Return the (X, Y) coordinate for the center point of the cell that contains the specified text.  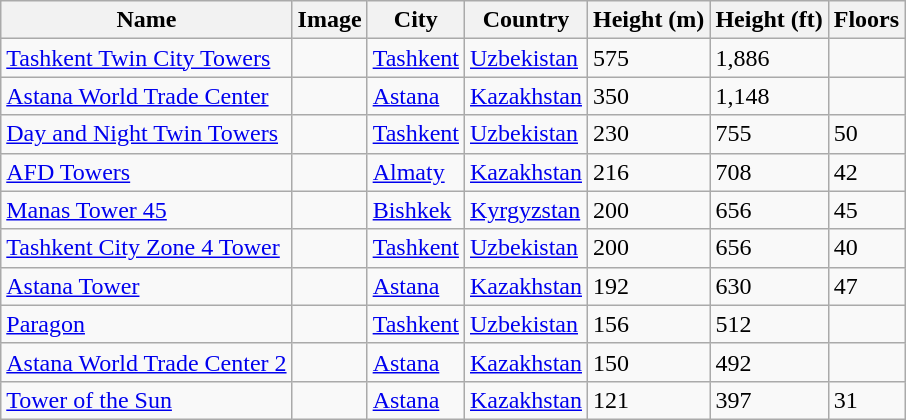
192 (649, 286)
Tashkent City Zone 4 Tower (146, 248)
City (416, 20)
708 (769, 172)
Height (m) (649, 20)
350 (649, 96)
Tower of the Sun (146, 400)
755 (769, 134)
630 (769, 286)
31 (866, 400)
575 (649, 58)
Height (ft) (769, 20)
121 (649, 400)
AFD Towers (146, 172)
1,148 (769, 96)
1,886 (769, 58)
156 (649, 324)
Astana Tower (146, 286)
Day and Night Twin Towers (146, 134)
50 (866, 134)
Astana World Trade Center 2 (146, 362)
Country (526, 20)
47 (866, 286)
230 (649, 134)
150 (649, 362)
Astana World Trade Center (146, 96)
Image (330, 20)
Paragon (146, 324)
Kyrgyzstan (526, 210)
Name (146, 20)
Tashkent Twin City Towers (146, 58)
42 (866, 172)
Almaty (416, 172)
40 (866, 248)
Manas Tower 45 (146, 210)
45 (866, 210)
492 (769, 362)
Floors (866, 20)
216 (649, 172)
397 (769, 400)
Bishkek (416, 210)
512 (769, 324)
